Locate the cell with the specified text and output its (x, y) center coordinate. 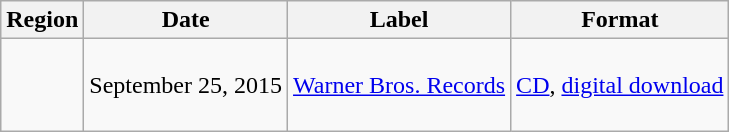
CD, digital download (620, 85)
Region (42, 20)
Format (620, 20)
Date (186, 20)
Label (400, 20)
Warner Bros. Records (400, 85)
September 25, 2015 (186, 85)
